Return [X, Y] of the center of cell containing provided text 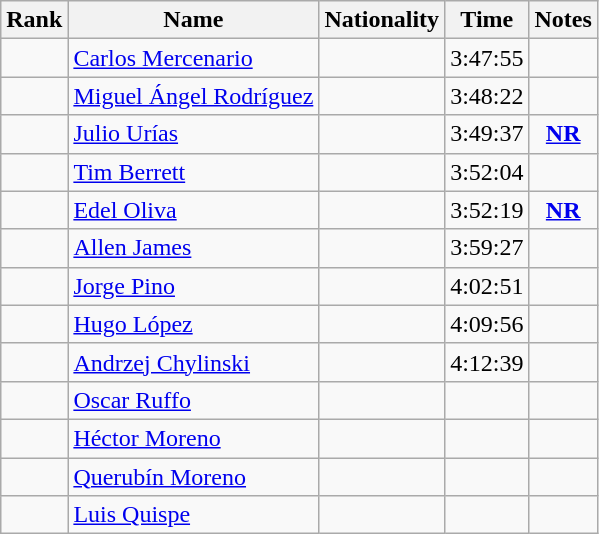
Nationality [382, 20]
Notes [563, 20]
3:59:27 [487, 248]
Querubín Moreno [194, 477]
3:52:19 [487, 210]
Time [487, 20]
4:12:39 [487, 362]
3:47:55 [487, 58]
Héctor Moreno [194, 438]
Miguel Ángel Rodríguez [194, 96]
3:48:22 [487, 96]
4:02:51 [487, 286]
Luis Quispe [194, 515]
Tim Berrett [194, 172]
3:49:37 [487, 134]
Julio Urías [194, 134]
Name [194, 20]
Allen James [194, 248]
Carlos Mercenario [194, 58]
Andrzej Chylinski [194, 362]
Rank [34, 20]
Hugo López [194, 324]
Oscar Ruffo [194, 400]
Edel Oliva [194, 210]
Jorge Pino [194, 286]
4:09:56 [487, 324]
3:52:04 [487, 172]
